Return [x, y] of the center of cell containing provided text 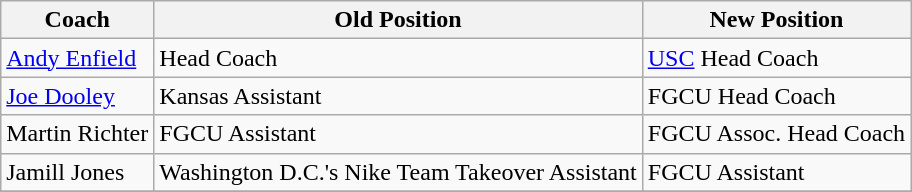
Jamill Jones [78, 172]
Head Coach [398, 58]
FGCU Assoc. Head Coach [776, 134]
USC Head Coach [776, 58]
Kansas Assistant [398, 96]
Andy Enfield [78, 58]
Joe Dooley [78, 96]
New Position [776, 20]
Washington D.C.'s Nike Team Takeover Assistant [398, 172]
Old Position [398, 20]
FGCU Head Coach [776, 96]
Martin Richter [78, 134]
Coach [78, 20]
